Identify which cell holds the provided text, then report its (X, Y) central coordinate. 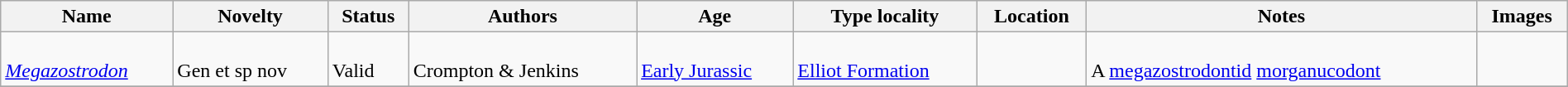
Status (368, 17)
Megazostrodon (87, 60)
Authors (523, 17)
Early Jurassic (715, 60)
Images (1522, 17)
A megazostrodontid morganucodont (1282, 60)
Name (87, 17)
Location (1032, 17)
Crompton & Jenkins (523, 60)
Age (715, 17)
Notes (1282, 17)
Gen et sp nov (250, 60)
Novelty (250, 17)
Type locality (885, 17)
Elliot Formation (885, 60)
Valid (368, 60)
